Scan for the cell matching the given text and deliver its (x, y) coordinate at center. 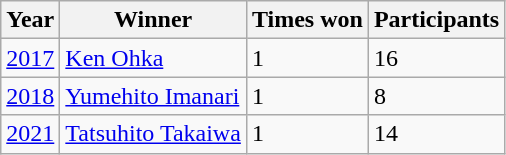
16 (436, 58)
Ken Ohka (154, 58)
8 (436, 96)
2021 (30, 134)
2017 (30, 58)
Participants (436, 20)
Tatsuhito Takaiwa (154, 134)
Winner (154, 20)
14 (436, 134)
Yumehito Imanari (154, 96)
Year (30, 20)
Times won (307, 20)
2018 (30, 96)
